Capture the cell that displays the provided text and extract its (x, y) central coordinate. 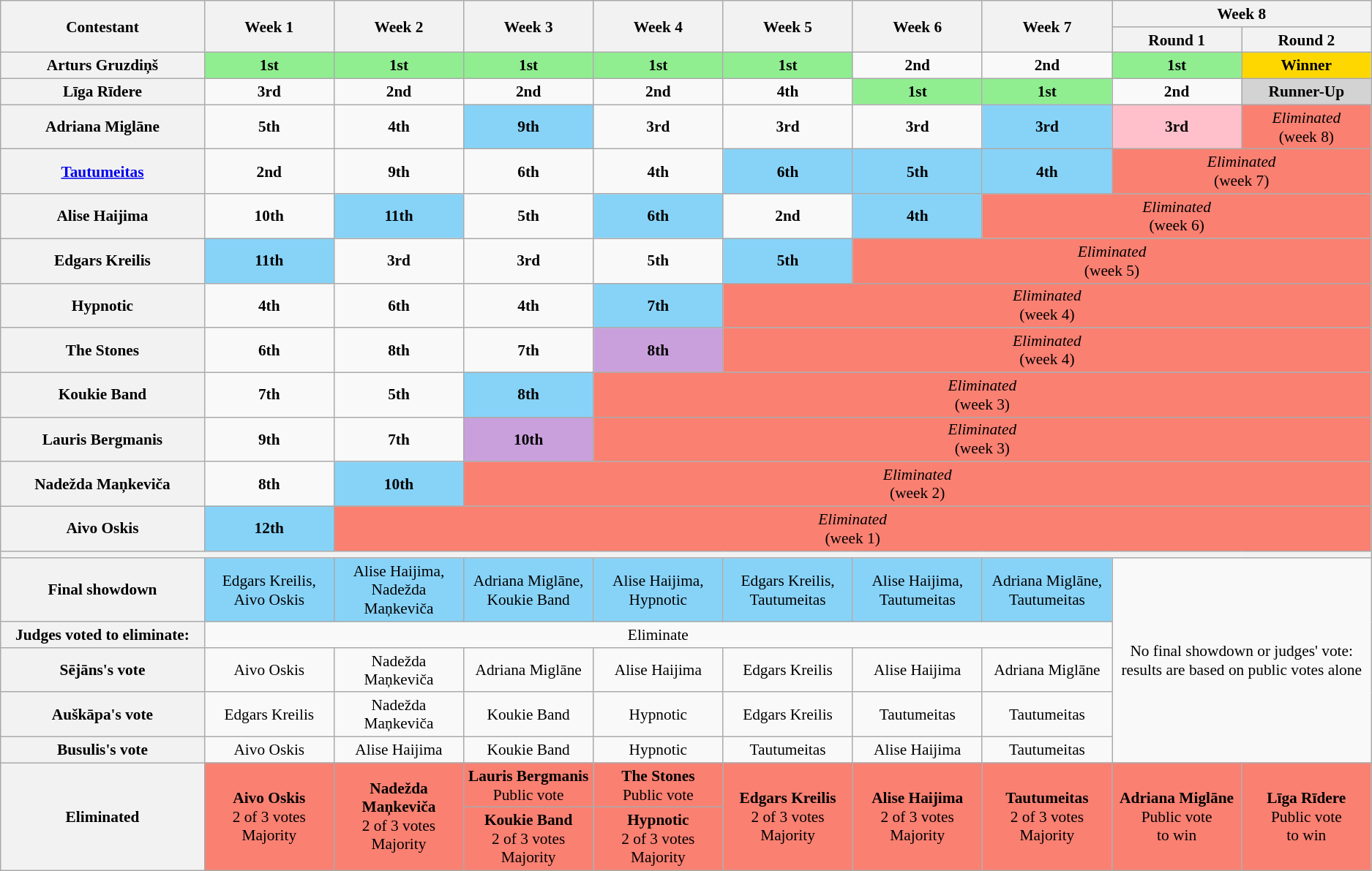
Week 8 (1242, 14)
Koukie Band2 of 3 votesMajority (528, 840)
Round 2 (1307, 40)
Sējāns's vote (102, 670)
Eliminated(week 1) (852, 528)
Runner-Up (1307, 92)
No final showdown or judges' vote:results are based on public votes alone (1242, 660)
Līga Rīdere (102, 92)
Week 4 (659, 26)
Week 7 (1046, 26)
Round 1 (1177, 40)
Lauris Bergmanis (102, 439)
Adriana Miglāne,Tautumeitas (1046, 589)
Edgars Kreilis2 of 3 votesMajority (787, 817)
Week 3 (528, 26)
Final showdown (102, 589)
Week 2 (398, 26)
12th (269, 528)
Edgars Kreilis,Aivo Oskis (269, 589)
Busulis's vote (102, 750)
Eliminated(week 6) (1177, 216)
Alise Haijima,Hypnotic (659, 589)
Eliminated(week 7) (1242, 171)
Week 6 (918, 26)
Auškāpa's vote (102, 715)
Tautumeitas2 of 3 votesMajority (1046, 817)
Eliminate (658, 635)
Aivo Oskis2 of 3 votesMajority (269, 817)
Eliminated(week 5) (1112, 260)
The StonesPublic vote (659, 785)
Edgars Kreilis,Tautumeitas (787, 589)
Eliminated(week 2) (918, 484)
Alise Haijima,Tautumeitas (918, 589)
Līga RīderePublic voteto win (1307, 817)
Judges voted to eliminate: (102, 635)
Hypnotic2 of 3 votesMajority (659, 840)
Eliminated(week 8) (1307, 127)
Winner (1307, 66)
Contestant (102, 26)
Adriana Miglāne,Koukie Band (528, 589)
The Stones (102, 350)
Alise Haijima2 of 3 votesMajority (918, 817)
Adriana MiglānePublic voteto win (1177, 817)
Nadežda Maņkeviča2 of 3 votesMajority (398, 817)
Arturs Gruzdiņš (102, 66)
Week 1 (269, 26)
Alise Haijima,Nadežda Maņkeviča (398, 589)
Eliminated (102, 817)
Lauris BergmanisPublic vote (528, 785)
Week 5 (787, 26)
